Pinpoint the cell where the given text exists, returning its [x, y] midpoint coordinate. 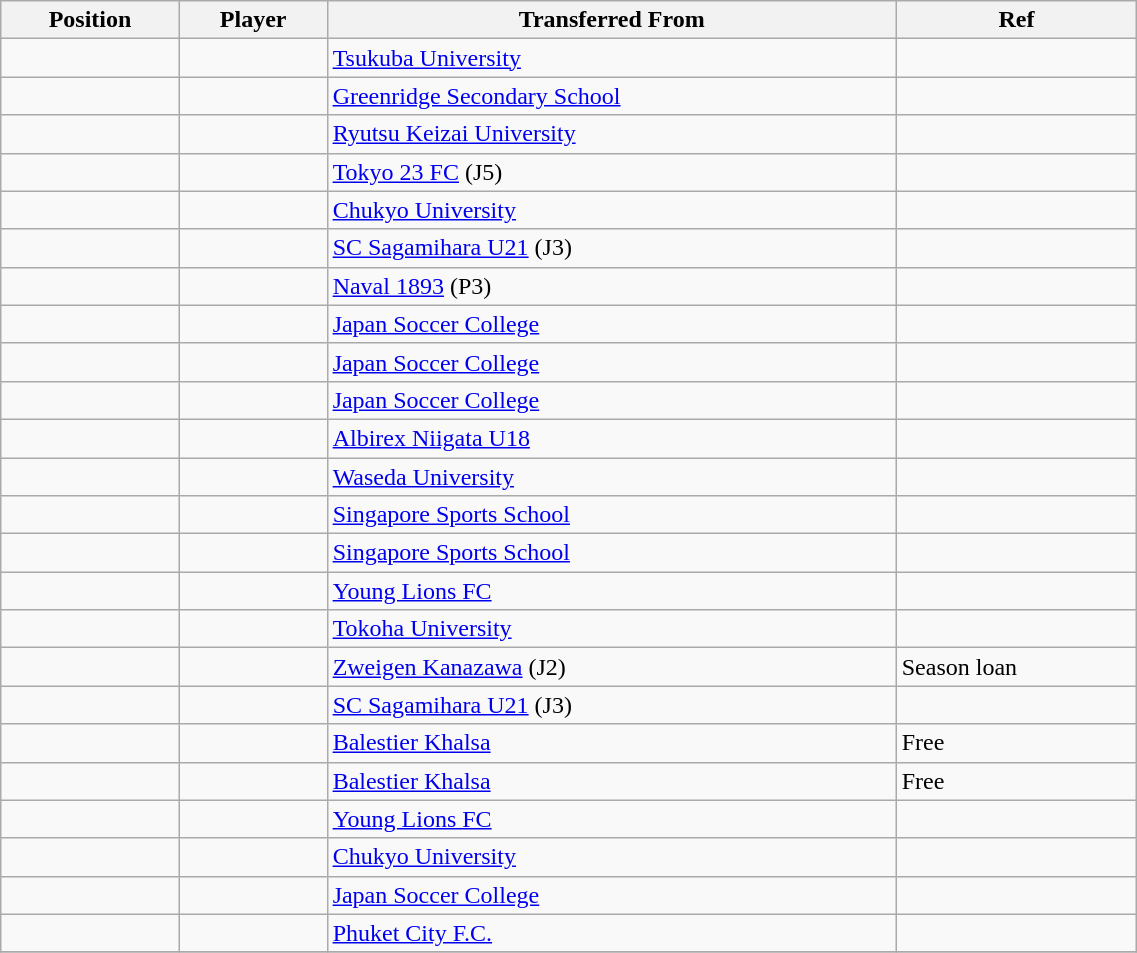
Phuket City F.C. [612, 933]
Player [253, 20]
Zweigen Kanazawa (J2) [612, 667]
Tokoha University [612, 629]
Transferred From [612, 20]
Position [90, 20]
Ref [1016, 20]
Tsukuba University [612, 58]
Albirex Niigata U18 [612, 438]
Season loan [1016, 667]
Tokyo 23 FC (J5) [612, 172]
Waseda University [612, 477]
Ryutsu Keizai University [612, 134]
Naval 1893 (P3) [612, 286]
Greenridge Secondary School [612, 96]
